Pinpoint the cell where the given text exists, returning its [x, y] midpoint coordinate. 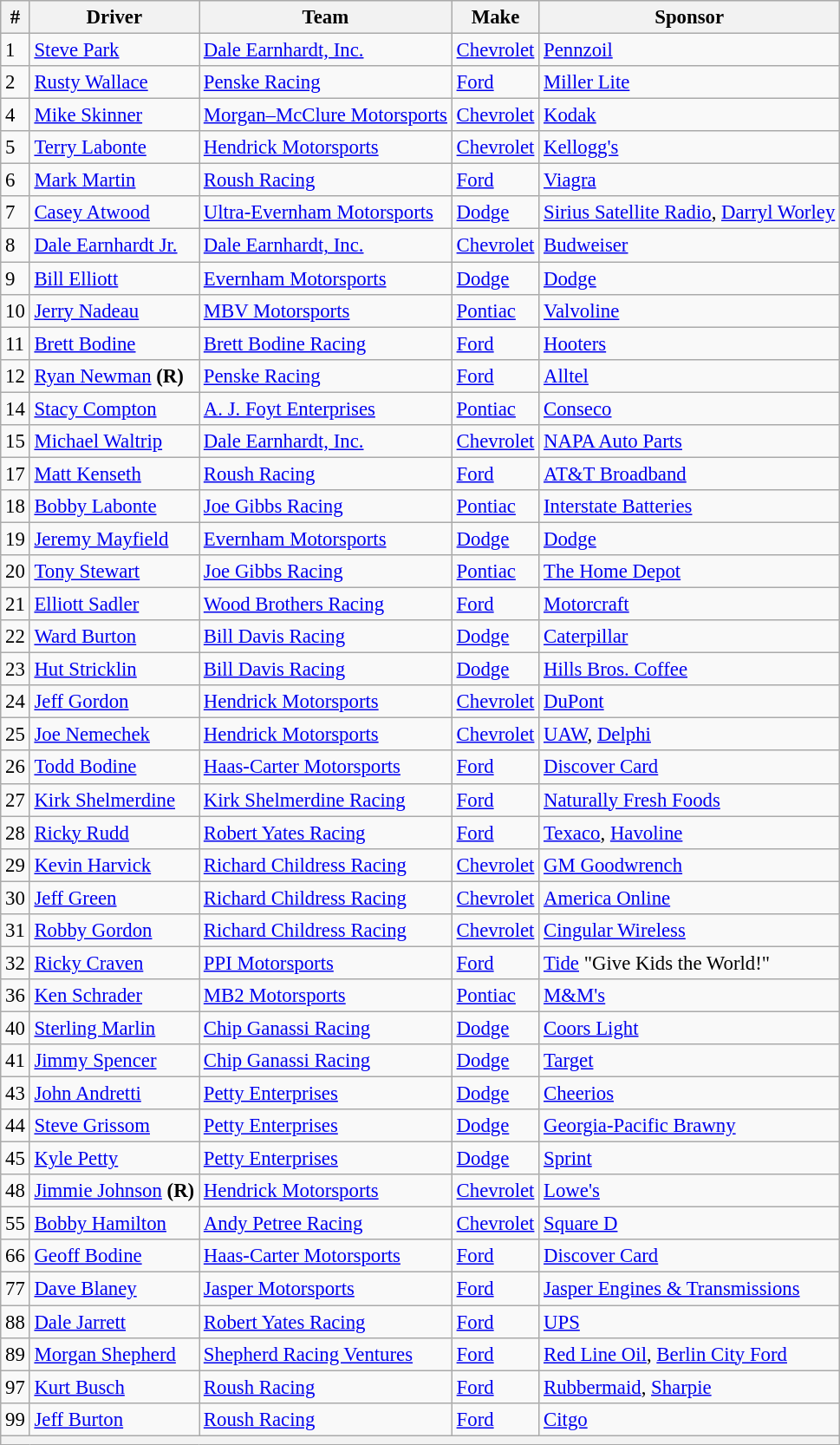
Jasper Engines & Transmissions [690, 1289]
Sprint [690, 1159]
Morgan–McClure Motorsports [326, 115]
Michael Waltrip [114, 441]
Jasper Motorsports [326, 1289]
DuPont [690, 702]
Budweiser [690, 245]
Jimmy Spencer [114, 1061]
Hills Bros. Coffee [690, 670]
Cheerios [690, 1094]
32 [16, 963]
Bobby Labonte [114, 507]
Team [326, 17]
Make [495, 17]
Geoff Bodine [114, 1257]
Joe Nemechek [114, 735]
31 [16, 931]
Terry Labonte [114, 147]
Kirk Shelmerdine Racing [326, 800]
America Online [690, 898]
48 [16, 1191]
PPI Motorsports [326, 963]
Ricky Rudd [114, 833]
Target [690, 1061]
4 [16, 115]
Ken Schrader [114, 996]
UPS [690, 1322]
Rubbermaid, Sharpie [690, 1387]
Kodak [690, 115]
2 [16, 82]
97 [16, 1387]
Kevin Harvick [114, 865]
17 [16, 474]
Kirk Shelmerdine [114, 800]
19 [16, 539]
Elliott Sadler [114, 605]
AT&T Broadband [690, 474]
55 [16, 1224]
GM Goodwrench [690, 865]
Sterling Marlin [114, 1028]
21 [16, 605]
Tony Stewart [114, 572]
43 [16, 1094]
Hooters [690, 343]
Valvoline [690, 311]
Ryan Newman (R) [114, 376]
Caterpillar [690, 637]
Sirius Satellite Radio, Darryl Worley [690, 212]
MBV Motorsports [326, 311]
12 [16, 376]
Bobby Hamilton [114, 1224]
Dale Earnhardt Jr. [114, 245]
27 [16, 800]
Coors Light [690, 1028]
36 [16, 996]
Jeff Burton [114, 1419]
24 [16, 702]
Jimmie Johnson (R) [114, 1191]
77 [16, 1289]
Hut Stricklin [114, 670]
9 [16, 278]
44 [16, 1126]
Red Line Oil, Berlin City Ford [690, 1354]
Casey Atwood [114, 212]
18 [16, 507]
Texaco, Havoline [690, 833]
Mark Martin [114, 180]
Brett Bodine [114, 343]
Cingular Wireless [690, 931]
5 [16, 147]
41 [16, 1061]
Todd Bodine [114, 768]
6 [16, 180]
22 [16, 637]
Matt Kenseth [114, 474]
10 [16, 311]
Robby Gordon [114, 931]
89 [16, 1354]
Jerry Nadeau [114, 311]
MB2 Motorsports [326, 996]
Tide "Give Kids the World!" [690, 963]
Driver [114, 17]
Ultra-Evernham Motorsports [326, 212]
Jeff Green [114, 898]
Dale Jarrett [114, 1322]
88 [16, 1322]
99 [16, 1419]
Alltel [690, 376]
66 [16, 1257]
Morgan Shepherd [114, 1354]
Interstate Batteries [690, 507]
Bill Elliott [114, 278]
14 [16, 409]
Kurt Busch [114, 1387]
Ricky Craven [114, 963]
30 [16, 898]
Georgia-Pacific Brawny [690, 1126]
Kellogg's [690, 147]
Jeremy Mayfield [114, 539]
Ward Burton [114, 637]
28 [16, 833]
UAW, Delphi [690, 735]
Conseco [690, 409]
8 [16, 245]
1 [16, 50]
Miller Lite [690, 82]
Mike Skinner [114, 115]
Lowe's [690, 1191]
Kyle Petty [114, 1159]
45 [16, 1159]
# [16, 17]
M&M's [690, 996]
23 [16, 670]
Stacy Compton [114, 409]
Naturally Fresh Foods [690, 800]
7 [16, 212]
Citgo [690, 1419]
John Andretti [114, 1094]
20 [16, 572]
Dave Blaney [114, 1289]
Steve Grissom [114, 1126]
Sponsor [690, 17]
Square D [690, 1224]
A. J. Foyt Enterprises [326, 409]
40 [16, 1028]
NAPA Auto Parts [690, 441]
Shepherd Racing Ventures [326, 1354]
Andy Petree Racing [326, 1224]
Viagra [690, 180]
11 [16, 343]
Steve Park [114, 50]
15 [16, 441]
29 [16, 865]
Brett Bodine Racing [326, 343]
Motorcraft [690, 605]
25 [16, 735]
Wood Brothers Racing [326, 605]
Jeff Gordon [114, 702]
The Home Depot [690, 572]
26 [16, 768]
Pennzoil [690, 50]
Rusty Wallace [114, 82]
